Detect which cell encompasses the target text, then output its (X, Y) center coordinate. 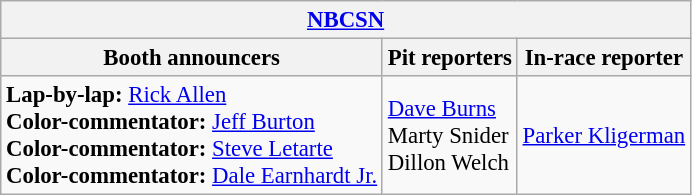
Pit reporters (450, 58)
In-race reporter (604, 58)
NBCSN (346, 20)
Parker Kligerman (604, 136)
Lap-by-lap: Rick AllenColor-commentator: Jeff BurtonColor-commentator: Steve LetarteColor-commentator: Dale Earnhardt Jr. (192, 136)
Booth announcers (192, 58)
Dave BurnsMarty SniderDillon Welch (450, 136)
